Locate the cell with the specified text and output its (X, Y) center coordinate. 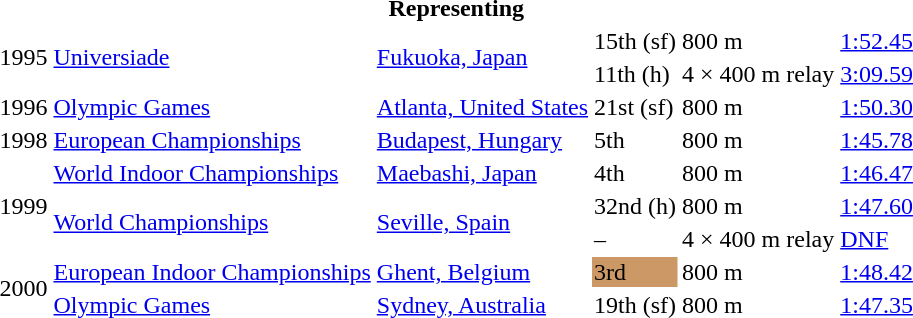
Universiade (212, 58)
5th (636, 140)
Ghent, Belgium (482, 272)
Budapest, Hungary (482, 140)
Maebashi, Japan (482, 173)
32nd (h) (636, 206)
Fukuoka, Japan (482, 58)
Atlanta, United States (482, 107)
15th (sf) (636, 41)
Seville, Spain (482, 222)
World Indoor Championships (212, 173)
European Indoor Championships (212, 272)
3rd (636, 272)
European Championships (212, 140)
11th (h) (636, 74)
– (636, 239)
21st (sf) (636, 107)
4th (636, 173)
World Championships (212, 222)
Olympic Games (212, 107)
